From the cell containing the given text, extract its center point as [X, Y] coordinate. 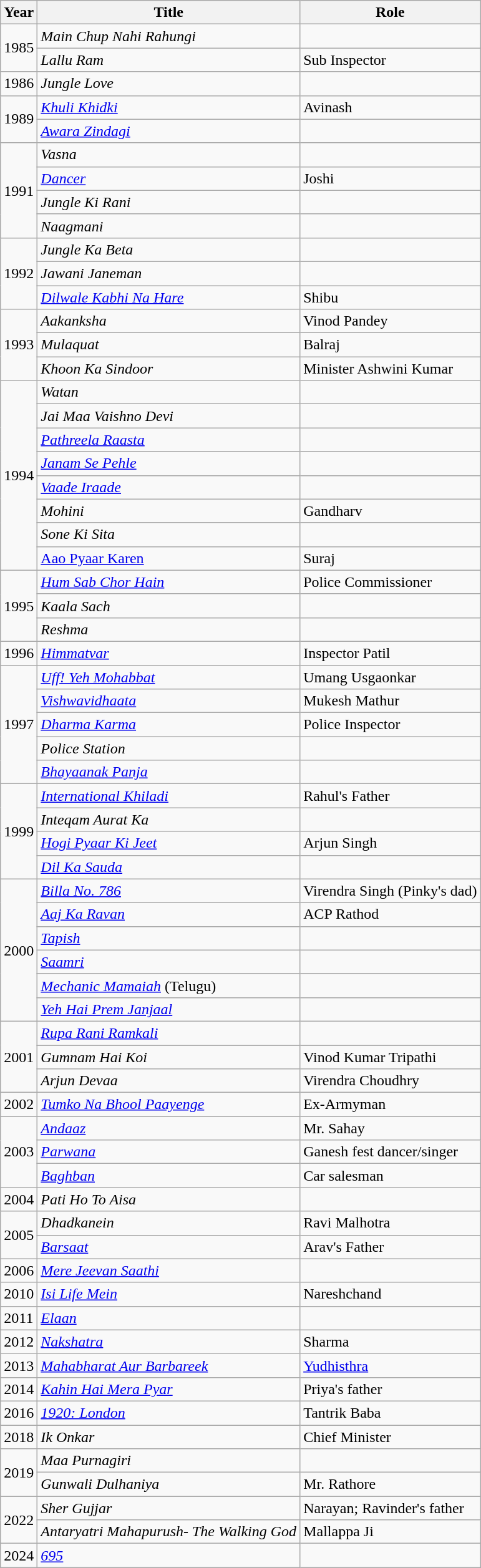
2010 [19, 1294]
1991 [19, 190]
Lallu Ram [168, 60]
1994 [19, 475]
Aaj Ka Ravan [168, 914]
Barsaat [168, 1247]
Mere Jeevan Saathi [168, 1270]
Car salesman [391, 1176]
Gandharv [391, 511]
Shibu [391, 298]
2018 [19, 1436]
Vishwavidhaata [168, 701]
2016 [19, 1413]
Dilwale Kabhi Na Hare [168, 298]
Billa No. 786 [168, 891]
2005 [19, 1235]
Khuli Khidki [168, 107]
Yeh Hai Prem Janjaal [168, 1009]
2004 [19, 1199]
Elaan [168, 1318]
Saamri [168, 962]
Vinod Pandey [391, 321]
Awara Zindagi [168, 131]
Umang Usgaonkar [391, 677]
Arjun Singh [391, 843]
1993 [19, 345]
ACP Rathod [391, 914]
Gunwali Dulhaniya [168, 1484]
Jai Maa Vaishno Devi [168, 416]
Mallappa Ji [391, 1532]
Tantrik Baba [391, 1413]
1995 [19, 606]
Ravi Malhotra [391, 1223]
1996 [19, 653]
Virendra Choudhry [391, 1081]
Avinash [391, 107]
Aakanksha [168, 321]
Hogi Pyaar Ki Jeet [168, 843]
Tumko Na Bhool Paayenge [168, 1105]
Kaala Sach [168, 606]
Gumnam Hai Koi [168, 1057]
Rahul's Father [391, 796]
Vinod Kumar Tripathi [391, 1057]
2013 [19, 1365]
Vasna [168, 155]
Mohini [168, 511]
Bhayaanak Panja [168, 772]
Dhadkanein [168, 1223]
Ik Onkar [168, 1436]
Dharma Karma [168, 725]
Dancer [168, 178]
Sub Inspector [391, 60]
Baghban [168, 1176]
Nareshchand [391, 1294]
Mechanic Mamaiah (Telugu) [168, 985]
Balraj [391, 345]
Role [391, 12]
1985 [19, 48]
Jungle Ka Beta [168, 249]
Inteqam Aurat Ka [168, 820]
Pathreela Raasta [168, 440]
Title [168, 12]
Sher Gujjar [168, 1508]
Uff! Yeh Mohabbat [168, 677]
2014 [19, 1389]
Aao Pyaar Karen [168, 558]
Priya's father [391, 1389]
International Khiladi [168, 796]
Suraj [391, 558]
Kahin Hai Mera Pyar [168, 1389]
2003 [19, 1152]
Naagmani [168, 226]
Khoon Ka Sindoor [168, 369]
Sharma [391, 1342]
695 [168, 1556]
Minister Ashwini Kumar [391, 369]
Jungle Love [168, 84]
Virendra Singh (Pinky's dad) [391, 891]
Mahabharat Aur Barbareek [168, 1365]
Nakshatra [168, 1342]
2011 [19, 1318]
Mulaquat [168, 345]
1920: London [168, 1413]
Jawani Janeman [168, 273]
Hum Sab Chor Hain [168, 582]
2000 [19, 950]
1986 [19, 84]
2022 [19, 1520]
Year [19, 12]
Yudhisthra [391, 1365]
Mr. Rathore [391, 1484]
1999 [19, 831]
Parwana [168, 1152]
Narayan; Ravinder's father [391, 1508]
Dil Ka Sauda [168, 867]
Janam Se Pehle [168, 463]
Arav's Father [391, 1247]
Jungle Ki Rani [168, 202]
Watan [168, 392]
1989 [19, 119]
Main Chup Nahi Rahungi [168, 36]
Inspector Patil [391, 653]
Maa Purnagiri [168, 1461]
2012 [19, 1342]
Ganesh fest dancer/singer [391, 1152]
2006 [19, 1270]
Reshma [168, 629]
Arjun Devaa [168, 1081]
Sone Ki Sita [168, 535]
Mr. Sahay [391, 1128]
Police Commissioner [391, 582]
1997 [19, 724]
Police Station [168, 748]
2024 [19, 1556]
Antaryatri Mahapurush- The Walking God [168, 1532]
Ex-Armyman [391, 1105]
Mukesh Mathur [391, 701]
Isi Life Mein [168, 1294]
Tapish [168, 938]
Police Inspector [391, 725]
2019 [19, 1473]
2001 [19, 1057]
Vaade Iraade [168, 487]
Joshi [391, 178]
Rupa Rani Ramkali [168, 1033]
2002 [19, 1105]
Andaaz [168, 1128]
Himmatvar [168, 653]
1992 [19, 273]
Pati Ho To Aisa [168, 1199]
Chief Minister [391, 1436]
